Return the [X, Y] coordinate for the center point of the cell that contains the specified text.  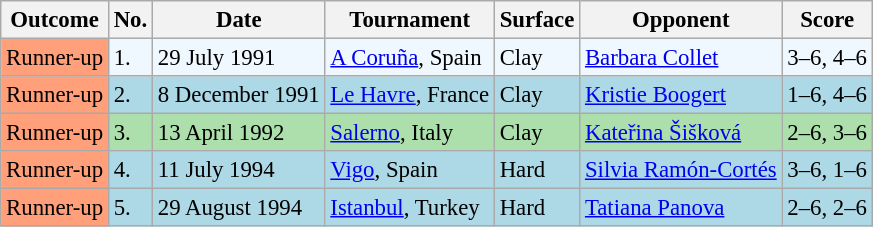
2–6, 3–6 [827, 133]
11 July 1994 [238, 170]
A Coruña, Spain [410, 58]
29 July 1991 [238, 58]
29 August 1994 [238, 208]
Barbara Collet [681, 58]
3. [130, 133]
1–6, 4–6 [827, 95]
13 April 1992 [238, 133]
4. [130, 170]
5. [130, 208]
3–6, 4–6 [827, 58]
Tournament [410, 20]
Le Havre, France [410, 95]
Kristie Boogert [681, 95]
Tatiana Panova [681, 208]
Outcome [55, 20]
Istanbul, Turkey [410, 208]
Score [827, 20]
8 December 1991 [238, 95]
3–6, 1–6 [827, 170]
Silvia Ramón-Cortés [681, 170]
Surface [536, 20]
Salerno, Italy [410, 133]
Kateřina Šišková [681, 133]
1. [130, 58]
2–6, 2–6 [827, 208]
Date [238, 20]
Vigo, Spain [410, 170]
Opponent [681, 20]
2. [130, 95]
No. [130, 20]
